Output the [X, Y] coordinate of the center of the cell containing the given text.  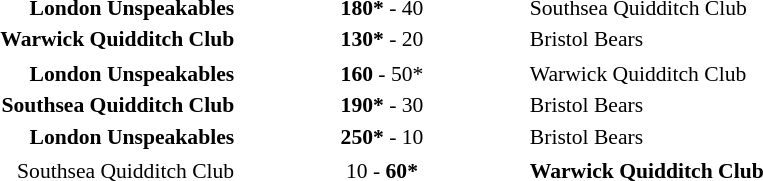
250* - 10 [382, 136]
160 - 50* [382, 74]
190* - 30 [382, 105]
130* - 20 [382, 39]
